Search for the cell housing the specified text and yield its [x, y] center coordinate. 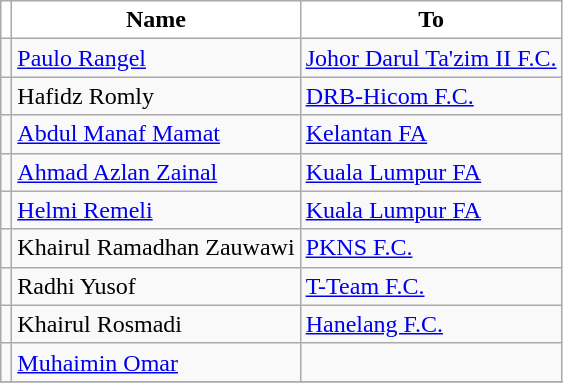
Hanelang F.C. [431, 324]
Khairul Rosmadi [156, 324]
Radhi Yusof [156, 286]
DRB-Hicom F.C. [431, 96]
Paulo Rangel [156, 58]
Khairul Ramadhan Zauwawi [156, 248]
Johor Darul Ta'zim II F.C. [431, 58]
To [431, 20]
T-Team F.C. [431, 286]
Helmi Remeli [156, 210]
Hafidz Romly [156, 96]
Name [156, 20]
Muhaimin Omar [156, 362]
Kelantan FA [431, 134]
PKNS F.C. [431, 248]
Abdul Manaf Mamat [156, 134]
Ahmad Azlan Zainal [156, 172]
